Locate the cell with the specified text and output its (X, Y) center coordinate. 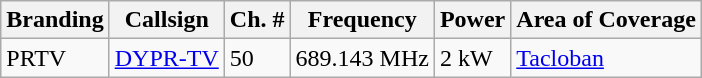
Tacloban (606, 58)
PRTV (55, 58)
2 kW (472, 58)
689.143 MHz (362, 58)
Area of Coverage (606, 20)
Callsign (166, 20)
Ch. # (257, 20)
50 (257, 58)
DYPR-TV (166, 58)
Frequency (362, 20)
Branding (55, 20)
Power (472, 20)
